Scan for the cell matching the given text and deliver its [x, y] coordinate at center. 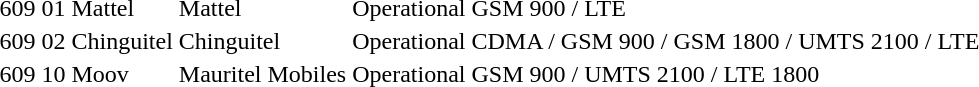
Operational [409, 41]
02 [54, 41]
